Identify which cell holds the provided text, then report its (X, Y) central coordinate. 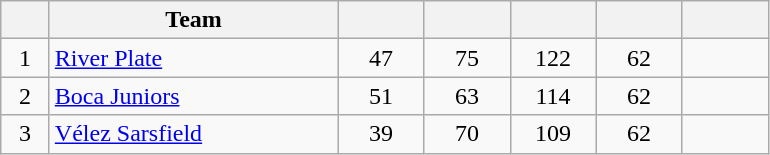
Vélez Sarsfield (194, 134)
109 (553, 134)
3 (26, 134)
63 (467, 96)
70 (467, 134)
2 (26, 96)
Boca Juniors (194, 96)
47 (381, 58)
1 (26, 58)
51 (381, 96)
75 (467, 58)
39 (381, 134)
114 (553, 96)
River Plate (194, 58)
122 (553, 58)
Team (194, 20)
